Search for the cell housing the specified text and yield its (X, Y) center coordinate. 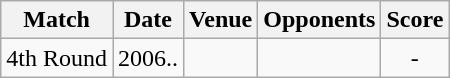
Date (148, 20)
Score (415, 20)
Match (57, 20)
2006.. (148, 58)
Opponents (320, 20)
4th Round (57, 58)
- (415, 58)
Venue (221, 20)
